Provide the (X, Y) coordinate of the cell's center where the given text is located.  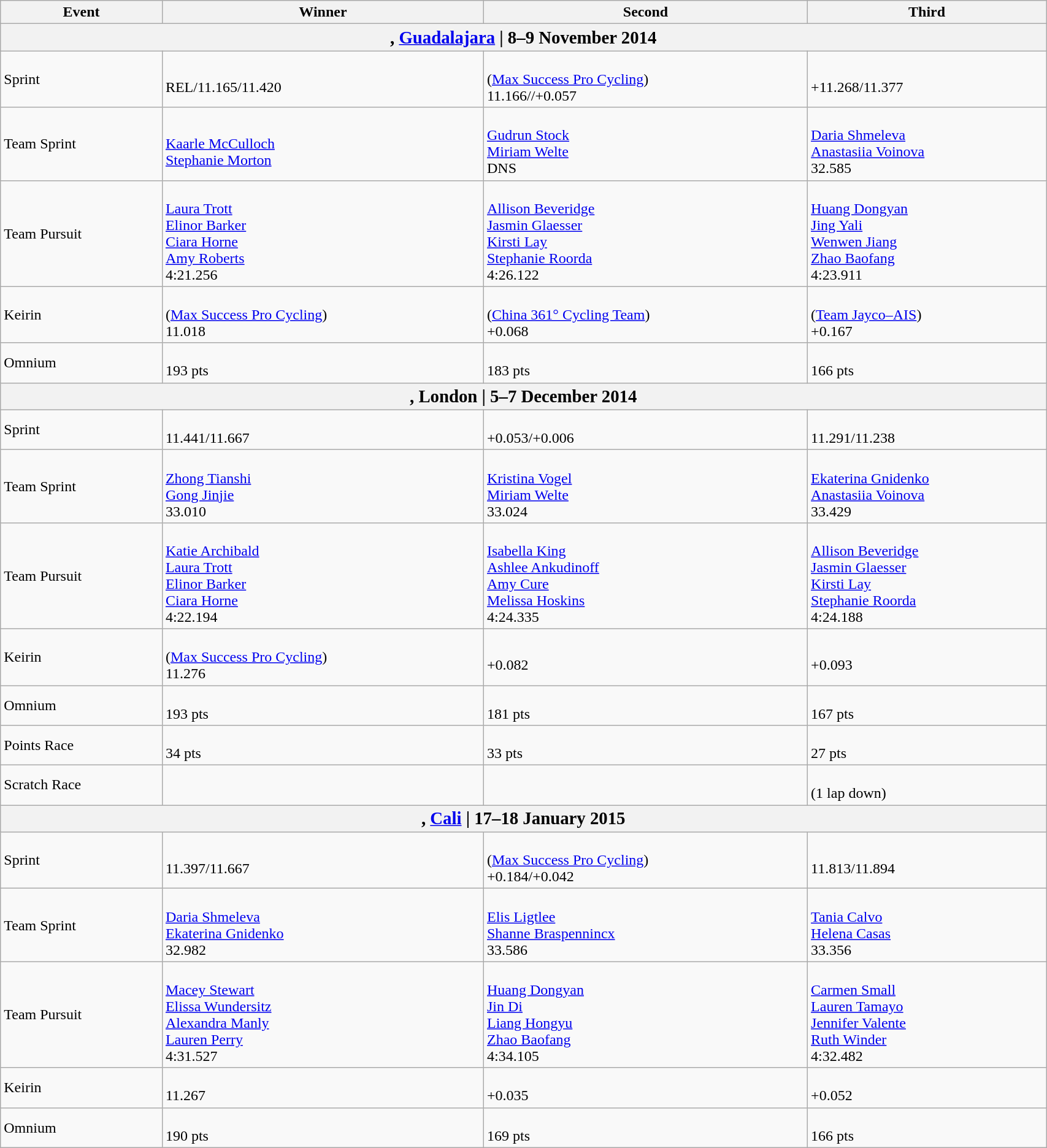
11.397/11.667 (323, 860)
+0.035 (645, 1088)
, Guadalajara | 8–9 November 2014 (524, 37)
11.813/11.894 (927, 860)
(Max Success Pro Cycling)11.018 (323, 315)
11.267 (323, 1088)
+0.093 (927, 657)
181 pts (645, 705)
Elis LigtleeShanne Braspennincx33.586 (645, 925)
Ekaterina GnidenkoAnastasiia Voinova33.429 (927, 486)
, London | 5–7 December 2014 (524, 396)
Scratch Race (82, 785)
33 pts (645, 746)
190 pts (323, 1127)
(Max Success Pro Cycling)11.276 (323, 657)
(Max Success Pro Cycling)11.166//+0.057 (645, 79)
Daria ShmelevaEkaterina Gnidenko32.982 (323, 925)
(Max Success Pro Cycling)+0.184/+0.042 (645, 860)
+0.082 (645, 657)
169 pts (645, 1127)
34 pts (323, 746)
+0.052 (927, 1088)
Gudrun StockMiriam WelteDNS (645, 143)
Laura TrottElinor BarkerCiara HorneAmy Roberts4:21.256 (323, 233)
Points Race (82, 746)
11.441/11.667 (323, 429)
27 pts (927, 746)
+0.053/+0.006 (645, 429)
Allison BeveridgeJasmin GlaesserKirsti LayStephanie Roorda4:26.122 (645, 233)
Zhong TianshiGong Jinjie33.010 (323, 486)
Daria ShmelevaAnastasiia Voinova32.585 (927, 143)
167 pts (927, 705)
(1 lap down) (927, 785)
Carmen SmallLauren TamayoJennifer ValenteRuth Winder4:32.482 (927, 1014)
Kaarle McCullochStephanie Morton (323, 143)
(Team Jayco–AIS)+0.167 (927, 315)
REL/11.165/11.420 (323, 79)
Katie ArchibaldLaura TrottElinor BarkerCiara Horne4:22.194 (323, 575)
, Cali | 17–18 January 2015 (524, 819)
Third (927, 12)
Tania CalvoHelena Casas33.356 (927, 925)
Winner (323, 12)
(China 361° Cycling Team)+0.068 (645, 315)
Event (82, 12)
Isabella KingAshlee AnkudinoffAmy CureMelissa Hoskins4:24.335 (645, 575)
Allison BeveridgeJasmin GlaesserKirsti LayStephanie Roorda4:24.188 (927, 575)
Huang DongyanJin DiLiang HongyuZhao Baofang4:34.105 (645, 1014)
11.291/11.238 (927, 429)
183 pts (645, 363)
+11.268/11.377 (927, 79)
Macey StewartElissa WundersitzAlexandra ManlyLauren Perry4:31.527 (323, 1014)
Huang DongyanJing YaliWenwen JiangZhao Baofang4:23.911 (927, 233)
Kristina VogelMiriam Welte33.024 (645, 486)
Second (645, 12)
